For the text-containing cell, return its midpoint in [x, y] coordinate format. 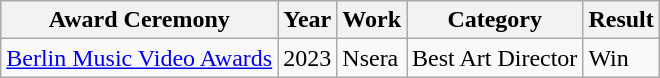
Award Ceremony [140, 20]
2023 [308, 58]
Year [308, 20]
Best Art Director [495, 58]
Berlin Music Video Awards [140, 58]
Win [621, 58]
Nsera [372, 58]
Work [372, 20]
Result [621, 20]
Category [495, 20]
